Locate the cell with the specified text and output its (x, y) center coordinate. 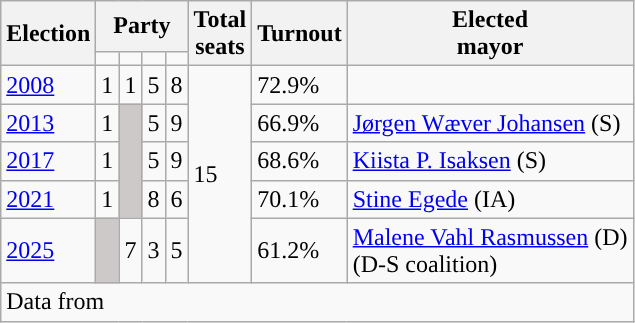
Party (142, 26)
Turnout (300, 34)
Electedmayor (490, 34)
Totalseats (220, 34)
2017 (48, 161)
Data from (317, 302)
2021 (48, 199)
61.2% (300, 250)
2025 (48, 250)
7 (130, 250)
Malene Vahl Rasmussen (D) (D-S coalition) (490, 250)
2013 (48, 123)
Kiista P. Isaksen (S) (490, 161)
68.6% (300, 161)
3 (154, 250)
Jørgen Wæver Johansen (S) (490, 123)
66.9% (300, 123)
6 (176, 199)
Election (48, 34)
72.9% (300, 85)
2008 (48, 85)
70.1% (300, 199)
Stine Egede (IA) (490, 199)
15 (220, 174)
